Locate the cell with the specified text and output its [x, y] center coordinate. 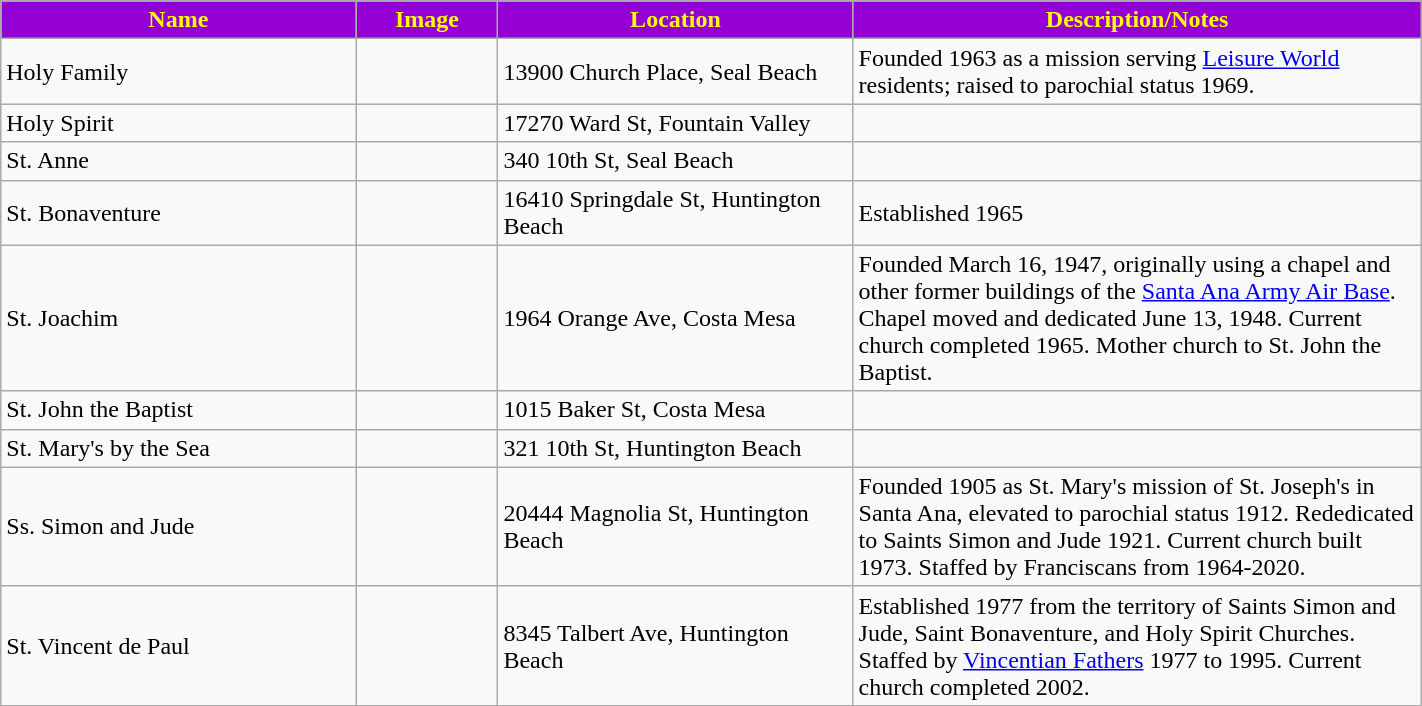
Established 1965 [1137, 212]
Location [676, 20]
Holy Spirit [178, 123]
Image [427, 20]
20444 Magnolia St, Huntington Beach [676, 526]
Description/Notes [1137, 20]
St. Anne [178, 161]
St. Vincent de Paul [178, 646]
St. John the Baptist [178, 410]
16410 Springdale St, Huntington Beach [676, 212]
13900 Church Place, Seal Beach [676, 72]
8345 Talbert Ave, Huntington Beach [676, 646]
St. Mary's by the Sea [178, 448]
1015 Baker St, Costa Mesa [676, 410]
Name [178, 20]
17270 Ward St, Fountain Valley [676, 123]
321 10th St, Huntington Beach [676, 448]
1964 Orange Ave, Costa Mesa [676, 318]
Ss. Simon and Jude [178, 526]
St. Joachim [178, 318]
Founded 1963 as a mission serving Leisure World residents; raised to parochial status 1969. [1137, 72]
340 10th St, Seal Beach [676, 161]
Holy Family [178, 72]
St. Bonaventure [178, 212]
